Pinpoint the cell where the given text exists, returning its (x, y) midpoint coordinate. 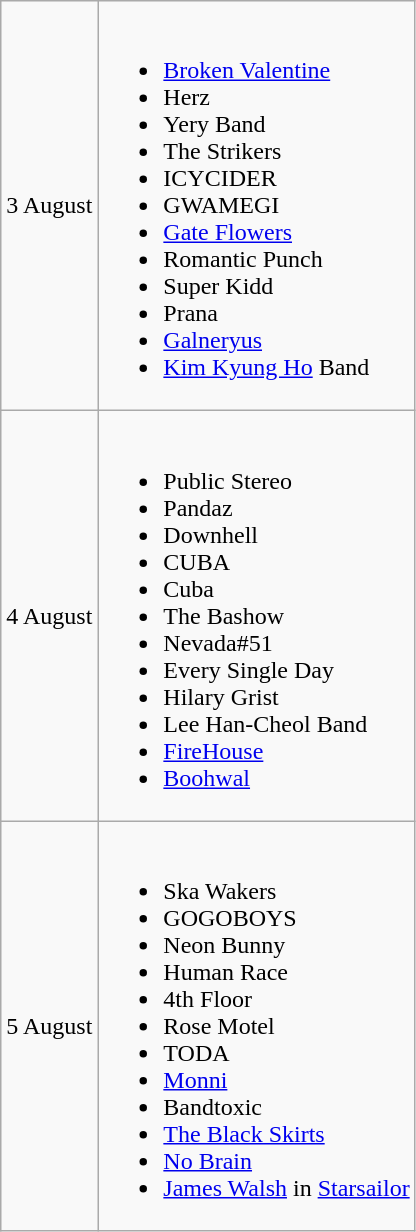
5 August (50, 1026)
Broken Valentine Herz Yery Band The Strikers ICYCIDER GWAMEGI Gate Flowers Romantic Punch Super Kidd Prana Galneryus Kim Kyung Ho Band (256, 206)
Ska Wakers GOGOBOYS Neon Bunny Human Race 4th Floor Rose Motel TODA Monni Bandtoxic The Black Skirts No Brain James Walsh in Starsailor (256, 1026)
4 August (50, 616)
3 August (50, 206)
Public Stereo Pandaz Downhell CUBA Cuba The Bashow Nevada#51 Every Single Day Hilary Grist Lee Han-Cheol Band FireHouse Boohwal (256, 616)
